Output the (X, Y) coordinate of the center of the cell containing the given text.  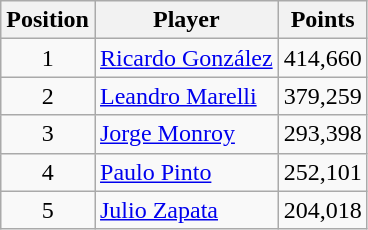
Paulo Pinto (186, 172)
Points (322, 20)
Player (186, 20)
204,018 (322, 210)
Ricardo González (186, 58)
2 (48, 96)
1 (48, 58)
Leandro Marelli (186, 96)
4 (48, 172)
Julio Zapata (186, 210)
379,259 (322, 96)
252,101 (322, 172)
414,660 (322, 58)
5 (48, 210)
Jorge Monroy (186, 134)
293,398 (322, 134)
Position (48, 20)
3 (48, 134)
